Extract the (X, Y) coordinate from the center of the cell holding the provided text.  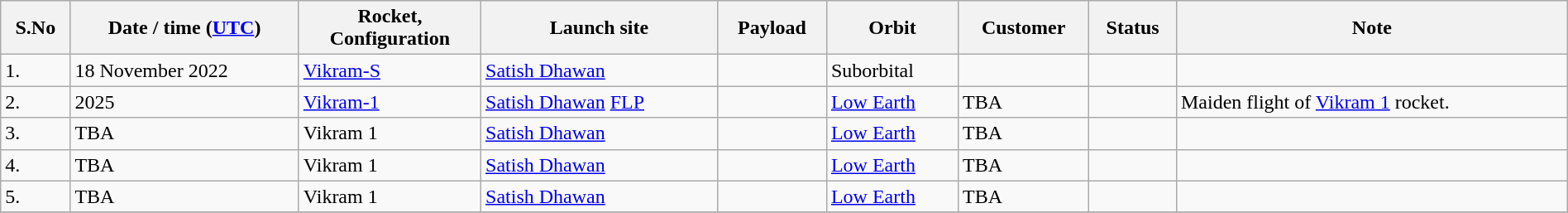
Customer (1024, 28)
5. (36, 196)
Satish Dhawan FLP (600, 102)
2. (36, 102)
Status (1133, 28)
4. (36, 165)
Payload (772, 28)
Orbit (892, 28)
2025 (184, 102)
Maiden flight of Vikram 1 rocket. (1371, 102)
Note (1371, 28)
3. (36, 133)
18 November 2022 (184, 70)
1. (36, 70)
Vikram-1 (390, 102)
Rocket,Configuration (390, 28)
Launch site (600, 28)
Suborbital (892, 70)
Date / time (UTC) (184, 28)
S.No (36, 28)
Vikram-S (390, 70)
